Locate the cell with the specified text and output its [X, Y] center coordinate. 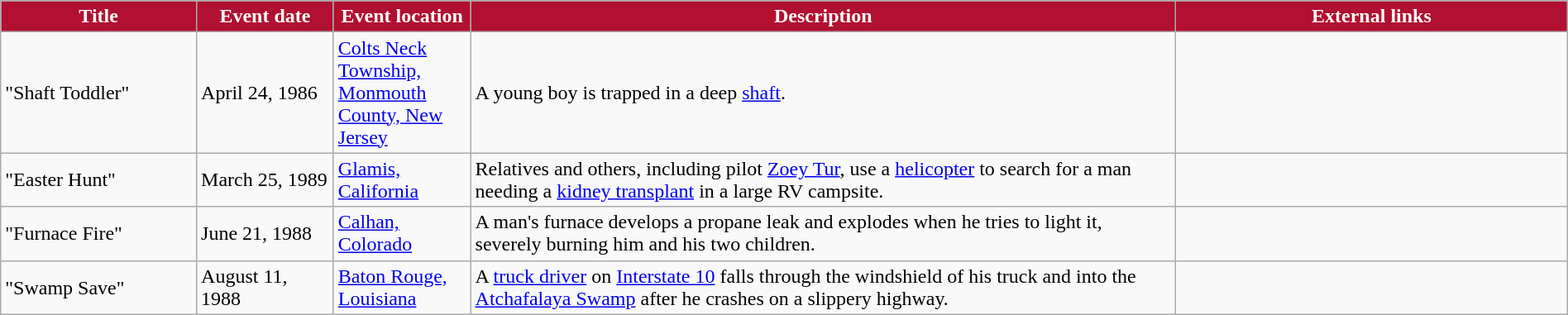
A truck driver on Interstate 10 falls through the windshield of his truck and into the Atchafalaya Swamp after he crashes on a slippery highway. [824, 288]
Relatives and others, including pilot Zoey Tur, use a helicopter to search for a man needing a kidney transplant in a large RV campsite. [824, 180]
External links [1372, 17]
Baton Rouge, Louisiana [402, 288]
Event location [402, 17]
A man's furnace develops a propane leak and explodes when he tries to light it, severely burning him and his two children. [824, 233]
Colts Neck Township, Monmouth County, New Jersey [402, 93]
Glamis, California [402, 180]
"Shaft Toddler" [99, 93]
June 21, 1988 [265, 233]
April 24, 1986 [265, 93]
Event date [265, 17]
"Easter Hunt" [99, 180]
Calhan, Colorado [402, 233]
"Swamp Save" [99, 288]
Description [824, 17]
A young boy is trapped in a deep shaft. [824, 93]
"Furnace Fire" [99, 233]
Title [99, 17]
March 25, 1989 [265, 180]
August 11, 1988 [265, 288]
